Return the [x, y] coordinate for the center point of the cell that contains the specified text.  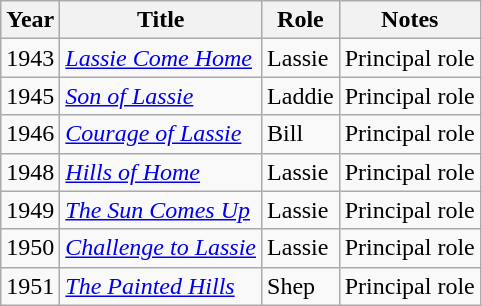
1950 [30, 248]
The Sun Comes Up [161, 210]
Title [161, 20]
Notes [410, 20]
Challenge to Lassie [161, 248]
Courage of Lassie [161, 134]
Role [301, 20]
Year [30, 20]
Hills of Home [161, 172]
Laddie [301, 96]
1951 [30, 286]
1945 [30, 96]
1949 [30, 210]
1948 [30, 172]
Son of Lassie [161, 96]
Lassie Come Home [161, 58]
1943 [30, 58]
1946 [30, 134]
Shep [301, 286]
The Painted Hills [161, 286]
Bill [301, 134]
